Extract the [X, Y] coordinate from the center of the cell holding the provided text.  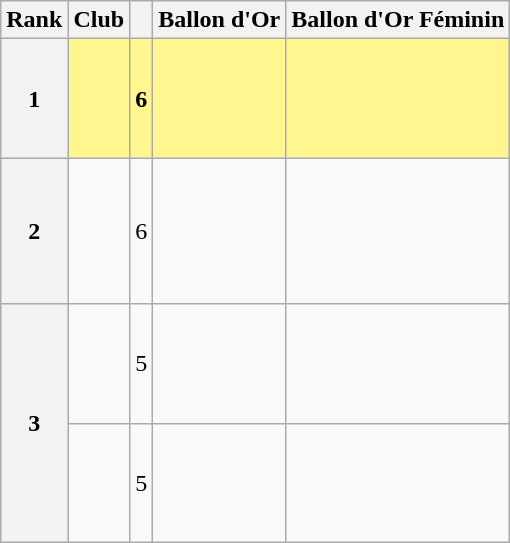
2 [34, 231]
1 [34, 98]
Ballon d'Or Féminin [398, 20]
3 [34, 423]
Club [99, 20]
Ballon d'Or [220, 20]
Rank [34, 20]
